From the cell containing the given text, extract its center point as [x, y] coordinate. 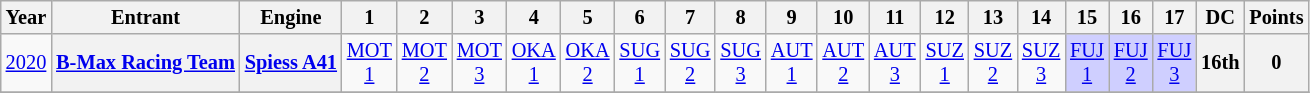
Spiess A41 [291, 63]
Year [26, 17]
9 [792, 17]
12 [945, 17]
7 [690, 17]
SUZ1 [945, 63]
0 [1276, 63]
FUJ1 [1087, 63]
OKA2 [588, 63]
SUG3 [740, 63]
2 [424, 17]
DC [1220, 17]
15 [1087, 17]
10 [843, 17]
MOT2 [424, 63]
SUZ3 [1041, 63]
FUJ3 [1175, 63]
3 [480, 17]
4 [534, 17]
Entrant [146, 17]
B-Max Racing Team [146, 63]
11 [895, 17]
SUG2 [690, 63]
2020 [26, 63]
FUJ2 [1131, 63]
SUZ2 [993, 63]
OKA1 [534, 63]
MOT1 [370, 63]
SUG1 [639, 63]
MOT3 [480, 63]
16 [1131, 17]
Engine [291, 17]
6 [639, 17]
AUT3 [895, 63]
8 [740, 17]
Points [1276, 17]
1 [370, 17]
AUT2 [843, 63]
13 [993, 17]
17 [1175, 17]
14 [1041, 17]
AUT1 [792, 63]
5 [588, 17]
16th [1220, 63]
